Scan for the cell matching the given text and deliver its (X, Y) coordinate at center. 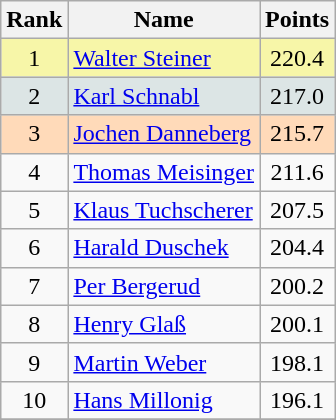
215.7 (298, 134)
3 (34, 134)
Walter Steiner (164, 58)
Jochen Danneberg (164, 134)
Points (298, 20)
200.1 (298, 324)
Klaus Tuchscherer (164, 210)
7 (34, 286)
2 (34, 96)
1 (34, 58)
204.4 (298, 248)
Rank (34, 20)
207.5 (298, 210)
Karl Schnabl (164, 96)
8 (34, 324)
10 (34, 400)
211.6 (298, 172)
Thomas Meisinger (164, 172)
4 (34, 172)
217.0 (298, 96)
Per Bergerud (164, 286)
9 (34, 362)
220.4 (298, 58)
5 (34, 210)
198.1 (298, 362)
Hans Millonig (164, 400)
200.2 (298, 286)
Harald Duschek (164, 248)
Henry Glaß (164, 324)
Martin Weber (164, 362)
6 (34, 248)
196.1 (298, 400)
Name (164, 20)
